Provide the [X, Y] coordinate of the cell's center where the given text is located.  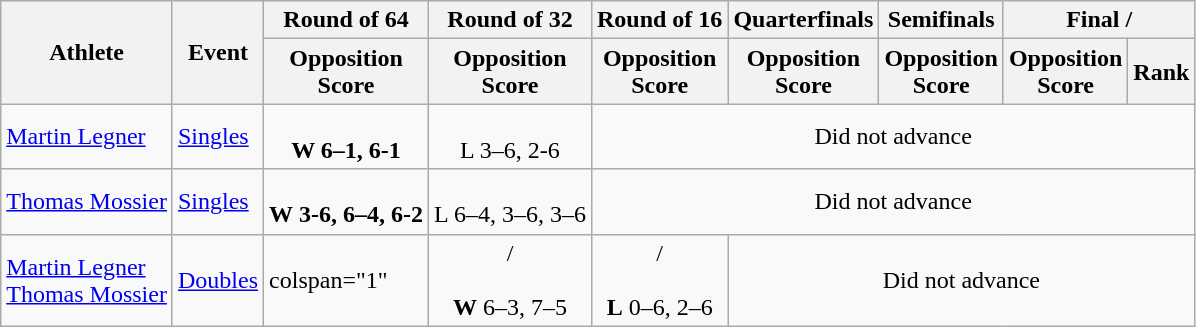
Final / [1099, 20]
Martin Legner Thomas Mossier [87, 280]
Round of 32 [510, 20]
/ L 0–6, 2–6 [659, 280]
Martin Legner [87, 136]
Doubles [218, 280]
L 3–6, 2-6 [510, 136]
colspan="1" [346, 280]
Event [218, 52]
W 6–1, 6-1 [346, 136]
Round of 64 [346, 20]
Rank [1162, 72]
W 3-6, 6–4, 6-2 [346, 202]
Athlete [87, 52]
Semifinals [941, 20]
Thomas Mossier [87, 202]
/ W 6–3, 7–5 [510, 280]
Quarterfinals [804, 20]
L 6–4, 3–6, 3–6 [510, 202]
Round of 16 [659, 20]
